Return [x, y] of the center of cell containing provided text 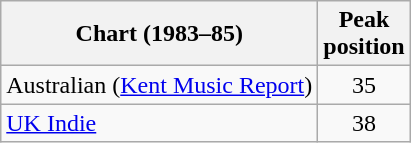
Australian (Kent Music Report) [160, 85]
38 [364, 123]
Peakposition [364, 34]
Chart (1983–85) [160, 34]
UK Indie [160, 123]
35 [364, 85]
